Search for the cell housing the specified text and yield its (x, y) center coordinate. 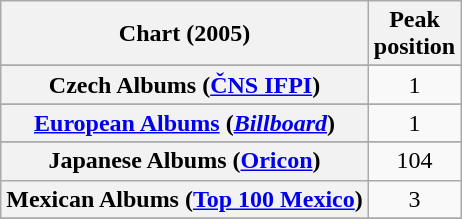
Peakposition (414, 34)
European Albums (Billboard) (185, 123)
104 (414, 161)
Japanese Albums (Oricon) (185, 161)
Mexican Albums (Top 100 Mexico) (185, 199)
3 (414, 199)
Czech Albums (ČNS IFPI) (185, 85)
Chart (2005) (185, 34)
